Capture the cell that displays the provided text and extract its [x, y] central coordinate. 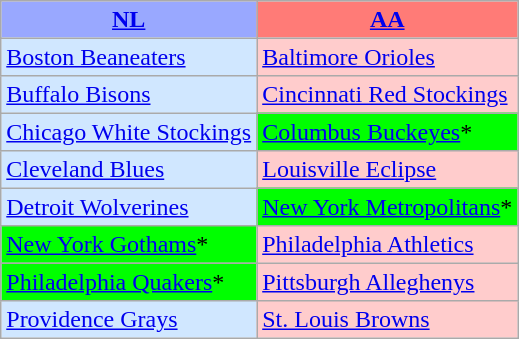
Pittsburgh Alleghenys [388, 282]
NL [129, 20]
Buffalo Bisons [129, 94]
St. Louis Browns [388, 318]
New York Metropolitans* [388, 206]
Detroit Wolverines [129, 206]
Philadelphia Athletics [388, 244]
Philadelphia Quakers* [129, 282]
AA [388, 20]
Chicago White Stockings [129, 132]
Cincinnati Red Stockings [388, 94]
Boston Beaneaters [129, 56]
Louisville Eclipse [388, 170]
New York Gothams* [129, 244]
Cleveland Blues [129, 170]
Baltimore Orioles [388, 56]
Providence Grays [129, 318]
Columbus Buckeyes* [388, 132]
